Locate the cell with the specified text and output its [x, y] center coordinate. 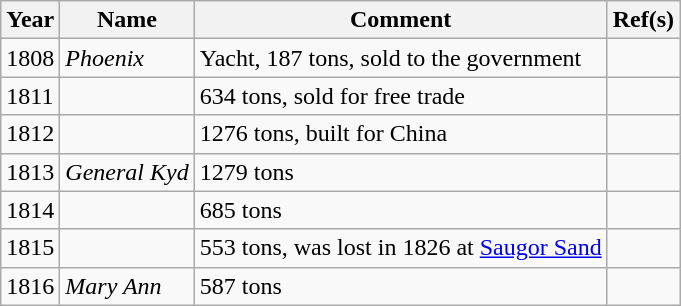
685 tons [400, 210]
Mary Ann [127, 286]
Yacht, 187 tons, sold to the government [400, 58]
1815 [30, 248]
1812 [30, 134]
Phoenix [127, 58]
1816 [30, 286]
Ref(s) [643, 20]
General Kyd [127, 172]
1279 tons [400, 172]
1814 [30, 210]
Name [127, 20]
587 tons [400, 286]
1808 [30, 58]
Comment [400, 20]
Year [30, 20]
1811 [30, 96]
553 tons, was lost in 1826 at Saugor Sand [400, 248]
634 tons, sold for free trade [400, 96]
1813 [30, 172]
1276 tons, built for China [400, 134]
